Output the [x, y] coordinate of the center of the cell containing the given text.  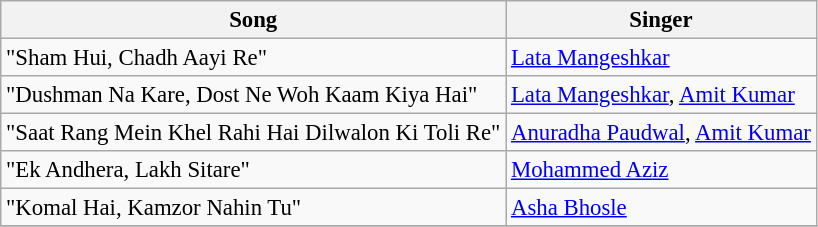
"Saat Rang Mein Khel Rahi Hai Dilwalon Ki Toli Re" [254, 133]
"Dushman Na Kare, Dost Ne Woh Kaam Kiya Hai" [254, 95]
"Sham Hui, Chadh Aayi Re" [254, 58]
Lata Mangeshkar, Amit Kumar [662, 95]
Song [254, 20]
"Komal Hai, Kamzor Nahin Tu" [254, 208]
Asha Bhosle [662, 208]
"Ek Andhera, Lakh Sitare" [254, 170]
Lata Mangeshkar [662, 58]
Singer [662, 20]
Mohammed Aziz [662, 170]
Anuradha Paudwal, Amit Kumar [662, 133]
